For the text-containing cell, return its midpoint in (X, Y) coordinate format. 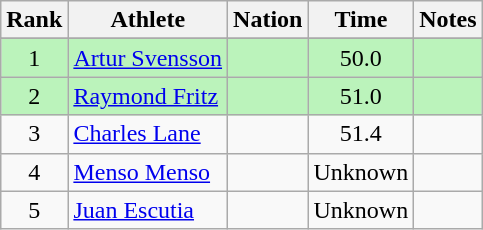
1 (34, 58)
Athlete (148, 20)
51.4 (361, 134)
Menso Menso (148, 172)
50.0 (361, 58)
Rank (34, 20)
2 (34, 96)
Artur Svensson (148, 58)
Charles Lane (148, 134)
51.0 (361, 96)
3 (34, 134)
Juan Escutia (148, 210)
Raymond Fritz (148, 96)
Nation (268, 20)
Time (361, 20)
4 (34, 172)
5 (34, 210)
Notes (448, 20)
